Pinpoint the cell where the given text exists, returning its (X, Y) midpoint coordinate. 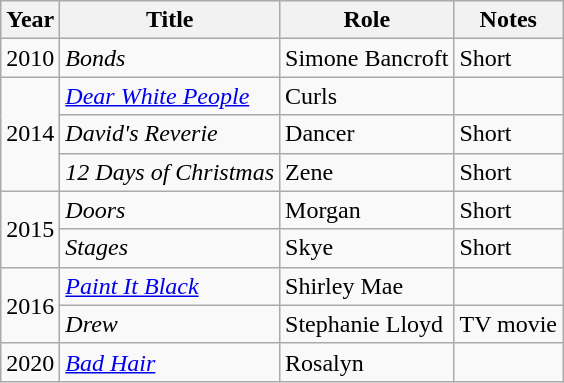
Simone Bancroft (367, 58)
2014 (30, 134)
Shirley Mae (367, 286)
2020 (30, 362)
2010 (30, 58)
Rosalyn (367, 362)
Skye (367, 248)
Year (30, 20)
TV movie (508, 324)
Curls (367, 96)
12 Days of Christmas (170, 172)
Stephanie Lloyd (367, 324)
Dear White People (170, 96)
2015 (30, 229)
Morgan (367, 210)
Doors (170, 210)
Bad Hair (170, 362)
Drew (170, 324)
2016 (30, 305)
Notes (508, 20)
David's Reverie (170, 134)
Role (367, 20)
Stages (170, 248)
Dancer (367, 134)
Zene (367, 172)
Title (170, 20)
Paint It Black (170, 286)
Bonds (170, 58)
